Extract the (X, Y) coordinate from the center of the cell holding the provided text.  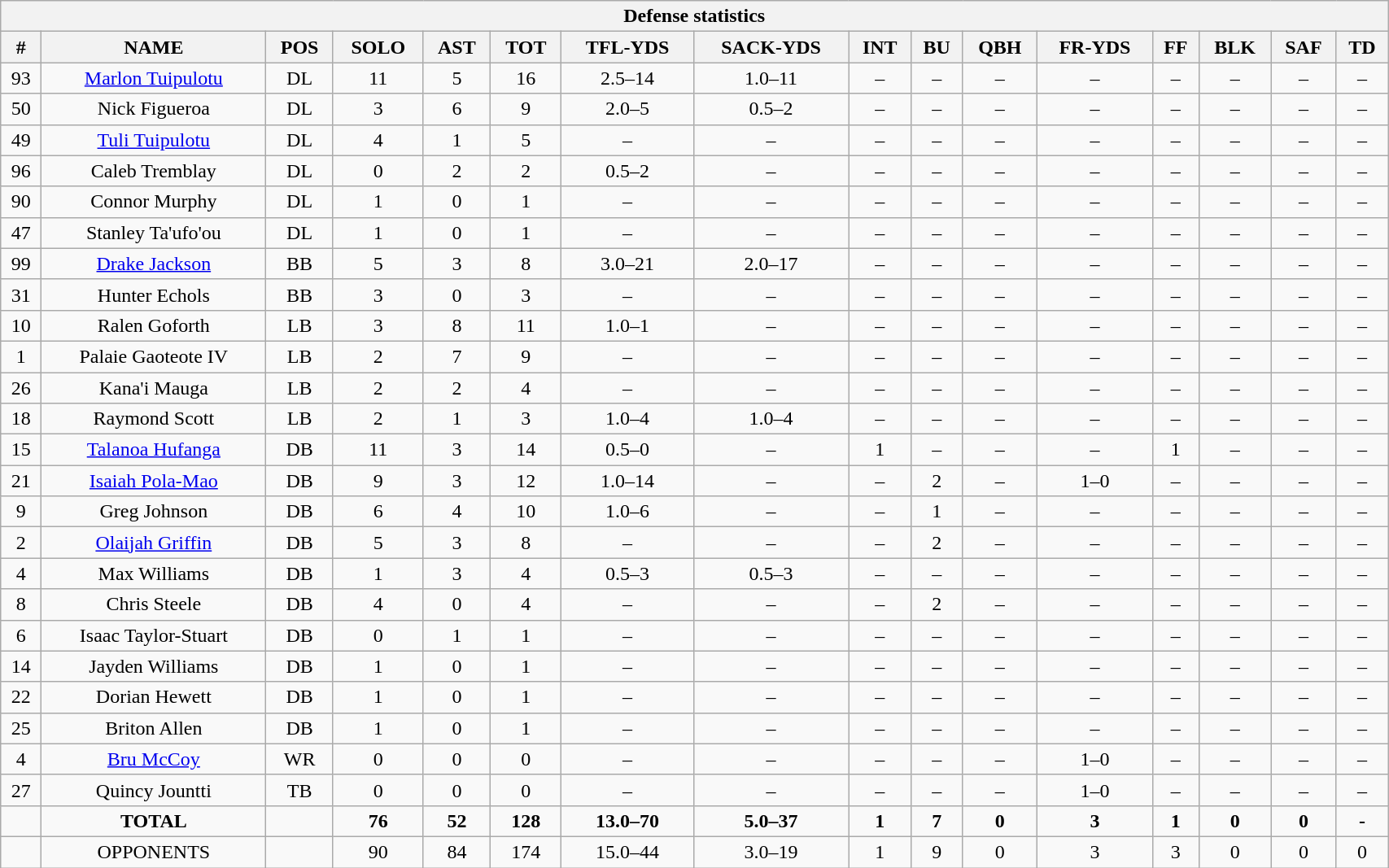
15 (21, 450)
Max Williams (154, 574)
1.0–1 (627, 325)
47 (21, 233)
Tuli Tuipulotu (154, 140)
Talanoa Hufanga (154, 450)
Greg Johnson (154, 512)
SAF (1304, 47)
128 (526, 821)
5.0–37 (771, 821)
- (1362, 821)
Quincy Jountti (154, 790)
SOLO (378, 47)
0.5–0 (627, 450)
Caleb Tremblay (154, 171)
Marlon Tuipulotu (154, 78)
QBH (1000, 47)
27 (21, 790)
Kana'i Mauga (154, 388)
Defense statistics (695, 16)
Ralen Goforth (154, 325)
3.0–19 (771, 852)
Raymond Scott (154, 419)
Bru McCoy (154, 759)
1.0–6 (627, 512)
26 (21, 388)
Hunter Echols (154, 294)
52 (456, 821)
93 (21, 78)
1.0–14 (627, 481)
# (21, 47)
96 (21, 171)
84 (456, 852)
16 (526, 78)
TB (299, 790)
POS (299, 47)
99 (21, 264)
Chris Steele (154, 604)
Isaac Taylor-Stuart (154, 635)
TOTAL (154, 821)
OPPONENTS (154, 852)
Palaie Gaoteote IV (154, 356)
TFL-YDS (627, 47)
50 (21, 109)
TOT (526, 47)
BU (937, 47)
2.0–17 (771, 264)
21 (21, 481)
Connor Murphy (154, 202)
2.0–5 (627, 109)
31 (21, 294)
1.0–11 (771, 78)
FR-YDS (1095, 47)
Dorian Hewett (154, 697)
174 (526, 852)
Stanley Ta'ufo'ou (154, 233)
Nick Figueroa (154, 109)
13.0–70 (627, 821)
3.0–21 (627, 264)
18 (21, 419)
Olaijah Griffin (154, 543)
TD (1362, 47)
49 (21, 140)
BLK (1235, 47)
NAME (154, 47)
WR (299, 759)
SACK-YDS (771, 47)
25 (21, 728)
2.5–14 (627, 78)
76 (378, 821)
Jayden Williams (154, 666)
FF (1176, 47)
12 (526, 481)
Briton Allen (154, 728)
Isaiah Pola-Mao (154, 481)
Drake Jackson (154, 264)
15.0–44 (627, 852)
INT (880, 47)
22 (21, 697)
AST (456, 47)
